Capture the cell that displays the provided text and extract its (x, y) central coordinate. 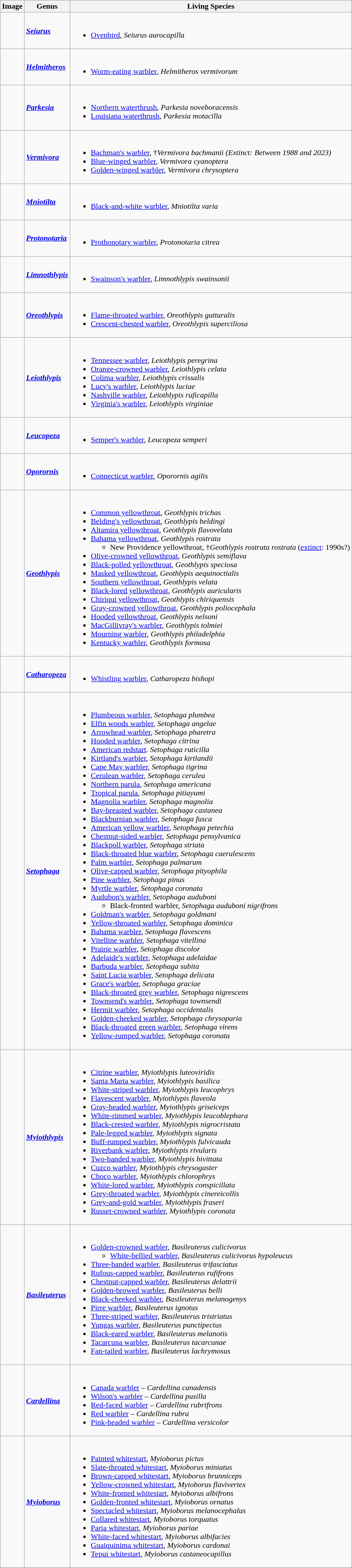
Myiothlypis (47, 1137)
Black-and-white warbler, Mniotilta varia (211, 202)
Cardellina (47, 1401)
Helmitheros (47, 67)
Ovenbird, Seiurus aurocapilla (211, 31)
Leiothlypis (47, 377)
Myioborus (47, 1502)
Worm-eating warbler, Helmitheros vermivorum (211, 67)
Seiurus (47, 31)
Swainson's warbler, Limnothlypis swainsonii (211, 274)
Geothlypis (47, 573)
Whistling warbler, Catharopeza bishopi (211, 674)
Living Species (211, 6)
Setophaga (47, 871)
Image (12, 6)
Basileuterus (47, 1295)
Prothonotary warbler, Protonotaria citrea (211, 238)
Northern waterthrush, Parkesia noveboracensisLouisiana waterthrush, Parkesia motacilla (211, 108)
Limnothlypis (47, 274)
Catharopeza (47, 674)
Vermivora (47, 157)
Leucopeza (47, 435)
Flame-throated warbler, Oreothlypis gutturalisCrescent-chested warbler, Oreothlypis superciliosa (211, 315)
Semper's warbler, Leucopeza semperi (211, 435)
Oporornis (47, 471)
Connecticut warbler, Oporornis agilis (211, 471)
Oreothlypis (47, 315)
Genus (47, 6)
Mniotilta (47, 202)
Parkesia (47, 108)
Protonotaria (47, 238)
